Return the [x, y] coordinate for the center point of the cell that contains the specified text.  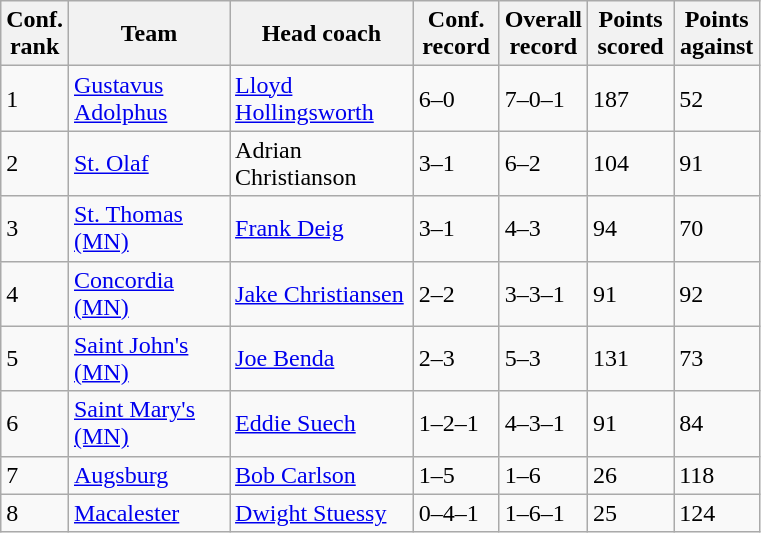
5–3 [543, 358]
8 [35, 513]
6–2 [543, 164]
Joe Benda [322, 358]
Points scored [631, 34]
Lloyd Hollingsworth [322, 98]
2 [35, 164]
3–3–1 [543, 294]
2–3 [456, 358]
Gustavus Adolphus [148, 98]
4 [35, 294]
70 [717, 228]
Conf. rank [35, 34]
Saint Mary's (MN) [148, 424]
Saint John's (MN) [148, 358]
52 [717, 98]
118 [717, 475]
7 [35, 475]
3 [35, 228]
187 [631, 98]
1–6–1 [543, 513]
1–2–1 [456, 424]
St. Olaf [148, 164]
124 [717, 513]
1–5 [456, 475]
92 [717, 294]
Team [148, 34]
26 [631, 475]
2–2 [456, 294]
Jake Christiansen [322, 294]
Frank Deig [322, 228]
Conf. record [456, 34]
Dwight Stuessy [322, 513]
84 [717, 424]
104 [631, 164]
St. Thomas (MN) [148, 228]
Concordia (MN) [148, 294]
Head coach [322, 34]
1–6 [543, 475]
6–0 [456, 98]
Augsburg [148, 475]
94 [631, 228]
Points against [717, 34]
Eddie Suech [322, 424]
7–0–1 [543, 98]
73 [717, 358]
Bob Carlson [322, 475]
4–3–1 [543, 424]
Macalester [148, 513]
5 [35, 358]
25 [631, 513]
4–3 [543, 228]
Overall record [543, 34]
0–4–1 [456, 513]
131 [631, 358]
Adrian Christianson [322, 164]
1 [35, 98]
6 [35, 424]
